Output the [x, y] coordinate of the center of the cell containing the given text.  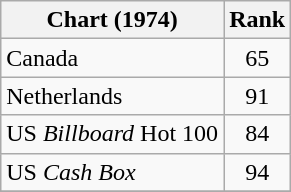
Netherlands [112, 96]
94 [258, 172]
65 [258, 58]
91 [258, 96]
US Billboard Hot 100 [112, 134]
Canada [112, 58]
US Cash Box [112, 172]
Chart (1974) [112, 20]
84 [258, 134]
Rank [258, 20]
